Output the (x, y) coordinate of the center of the cell containing the given text.  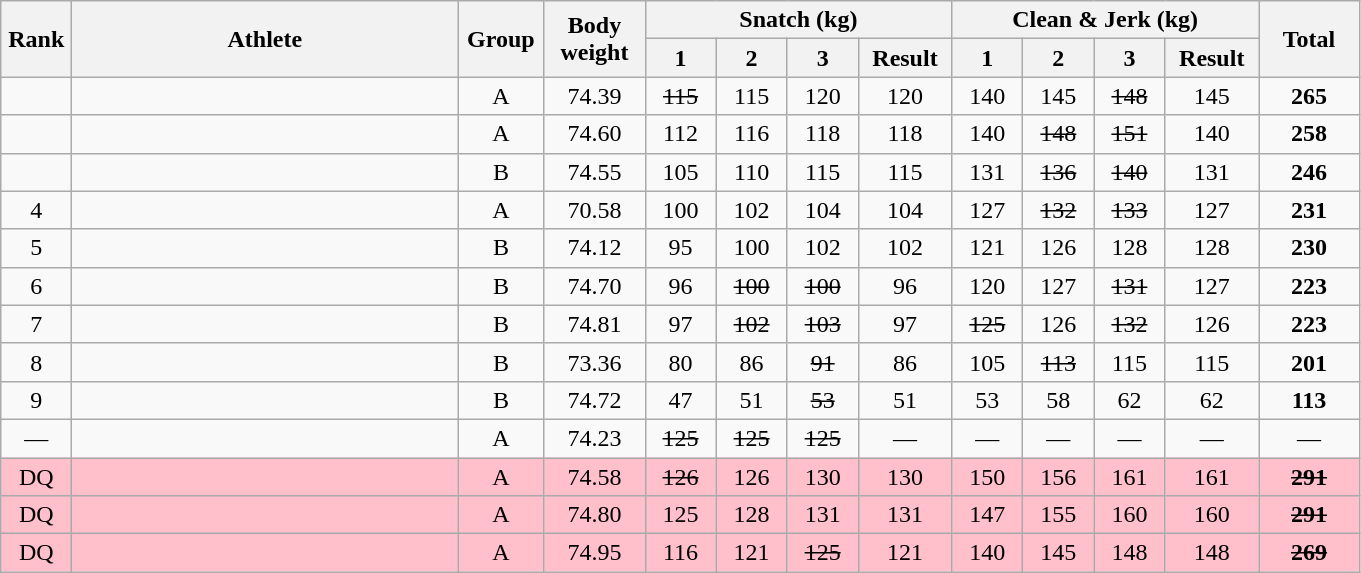
91 (822, 362)
230 (1308, 248)
74.58 (594, 477)
74.81 (594, 324)
Snatch (kg) (798, 20)
110 (752, 172)
151 (1130, 134)
9 (36, 400)
201 (1308, 362)
80 (680, 362)
Athlete (265, 39)
74.12 (594, 248)
147 (988, 515)
Clean & Jerk (kg) (1106, 20)
74.80 (594, 515)
258 (1308, 134)
Rank (36, 39)
150 (988, 477)
6 (36, 286)
74.72 (594, 400)
47 (680, 400)
Body weight (594, 39)
112 (680, 134)
74.39 (594, 96)
156 (1058, 477)
8 (36, 362)
95 (680, 248)
74.70 (594, 286)
265 (1308, 96)
74.60 (594, 134)
Group (501, 39)
7 (36, 324)
74.55 (594, 172)
133 (1130, 210)
5 (36, 248)
103 (822, 324)
Total (1308, 39)
155 (1058, 515)
70.58 (594, 210)
246 (1308, 172)
74.95 (594, 553)
4 (36, 210)
269 (1308, 553)
231 (1308, 210)
73.36 (594, 362)
136 (1058, 172)
58 (1058, 400)
74.23 (594, 438)
